Find where the given text appears and provide that cell's center as (x, y) coordinate. 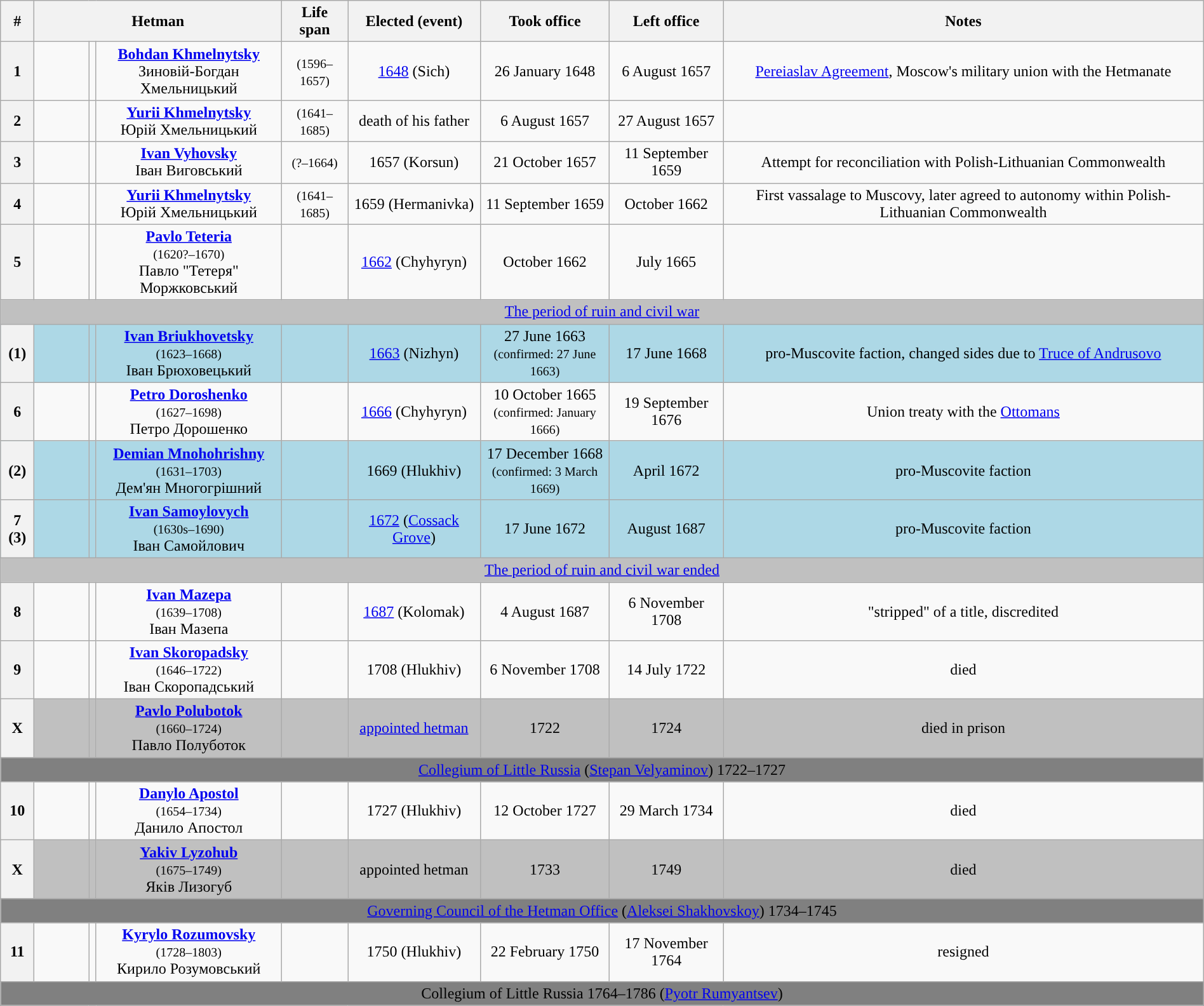
Pavlo Polubotok(1660–1724)Павло Полуботок (189, 728)
Elected (event) (414, 22)
Kyrylo Rozumovsky(1728–1803)Кирило Розумовський (189, 952)
August 1687 (667, 528)
1648 (Sich) (414, 71)
1659 (Hermanivka) (414, 203)
Ivan VyhovskyІван Виговський (189, 163)
9 (18, 670)
5 (18, 262)
10 October 1665(confirmed: January 1666) (545, 412)
death of his father (414, 121)
Ivan Briukhovetsky(1623–1668)Іван Брюховецький (189, 353)
21 October 1657 (545, 163)
1663 (Nizhyn) (414, 353)
11 (18, 952)
1750 (Hlukhiv) (414, 952)
Ivan Mazepa(1639–1708)Іван Мазепа (189, 611)
26 January 1648 (545, 71)
10 (18, 811)
Collegium of Little Russia (Stepan Velyaminov) 1722–1727 (602, 770)
Pavlo Teteria(1620?–1670)Павло "Тетеря" Моржковський (189, 262)
The period of ruin and civil war (602, 312)
Hetman (158, 22)
27 June 1663(confirmed: 27 June 1663) (545, 353)
29 March 1734 (667, 811)
1662 (Chyhyryn) (414, 262)
Union treaty with the Ottomans (964, 412)
1672 (Cossack Grove) (414, 528)
22 February 1750 (545, 952)
Ivan Samoylovych(1630s–1690)Іван Самойлович (189, 528)
1666 (Chyhyryn) (414, 412)
April 1672 (667, 470)
1 (18, 71)
17 June 1668 (667, 353)
resigned (964, 952)
(?–1664) (315, 163)
4 (18, 203)
17 November 1764 (667, 952)
1669 (Hlukhiv) (414, 470)
1708 (Hlukhiv) (414, 670)
# (18, 22)
Bohdan KhmelnytskyЗиновій-Богдан Хмельницький (189, 71)
Governing Council of the Hetman Office (Aleksei Shakhovskoy) 1734–1745 (602, 911)
The period of ruin and civil war ended (602, 570)
Took office (545, 22)
17 June 1672 (545, 528)
1733 (545, 869)
Ivan Skoropadsky(1646–1722)Іван Скоропадський (189, 670)
6 (18, 412)
Petro Doroshenko(1627–1698)Петро Дорошенко (189, 412)
(1) (18, 353)
1727 (Hlukhiv) (414, 811)
7 (3) (18, 528)
8 (18, 611)
1657 (Korsun) (414, 163)
1724 (667, 728)
1722 (545, 728)
Danylo Apostol(1654–1734)Данило Апостол (189, 811)
2 (18, 121)
27 August 1657 (667, 121)
1687 (Kolomak) (414, 611)
3 (18, 163)
Left office (667, 22)
First vassalage to Muscovy, later agreed to autonomy within Polish-Lithuanian Commonwealth (964, 203)
17 December 1668(confirmed: 3 March 1669) (545, 470)
(2) (18, 470)
Collegium of Little Russia 1764–1786 (Pyotr Rumyantsev) (602, 993)
Life span (315, 22)
died in prison (964, 728)
pro-Muscovite faction, changed sides due to Truce of Andrusovo (964, 353)
12 October 1727 (545, 811)
1749 (667, 869)
"stripped" of a title, discredited (964, 611)
Notes (964, 22)
4 August 1687 (545, 611)
Yakiv Lyzohub(1675–1749)Яків Лизогуб (189, 869)
Pereiaslav Agreement, Moscow's military union with the Hetmanate (964, 71)
(1596–1657) (315, 71)
July 1665 (667, 262)
Attempt for reconciliation with Polish-Lithuanian Commonwealth (964, 163)
Demian Mnohohrishny(1631–1703)Дем'ян Многогрішний (189, 470)
14 July 1722 (667, 670)
19 September 1676 (667, 412)
